Output the [x, y] coordinate of the center of the cell containing the given text.  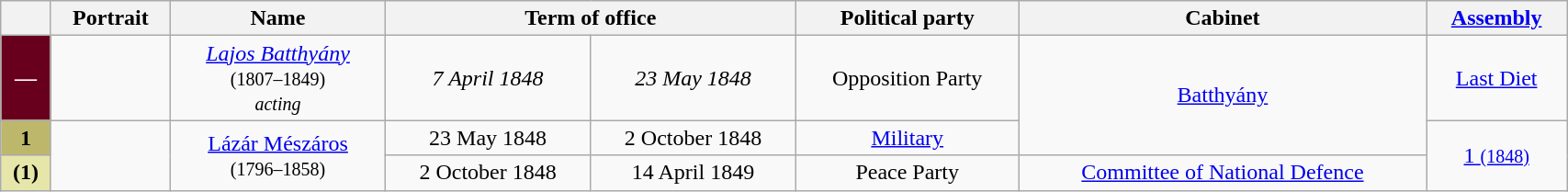
Peace Party [908, 173]
Lázár Mészáros(1796–1858) [278, 155]
1 (1848) [1497, 155]
— [26, 78]
Last Diet [1497, 78]
Batthyány [1222, 96]
Opposition Party [908, 78]
Name [278, 18]
7 April 1848 [487, 78]
Military [908, 138]
Cabinet [1222, 18]
Term of office [590, 18]
1 [26, 138]
(1) [26, 173]
Assembly [1497, 18]
14 April 1849 [693, 173]
Committee of National Defence [1222, 173]
Portrait [110, 18]
Political party [908, 18]
Lajos Batthyány(1807–1849)acting [278, 78]
